Return [x, y] of the center of cell containing provided text 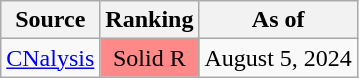
As of [278, 20]
August 5, 2024 [278, 58]
Source [50, 20]
Solid R [150, 58]
Ranking [150, 20]
CNalysis [50, 58]
